Output the [x, y] coordinate of the center of the cell containing the given text.  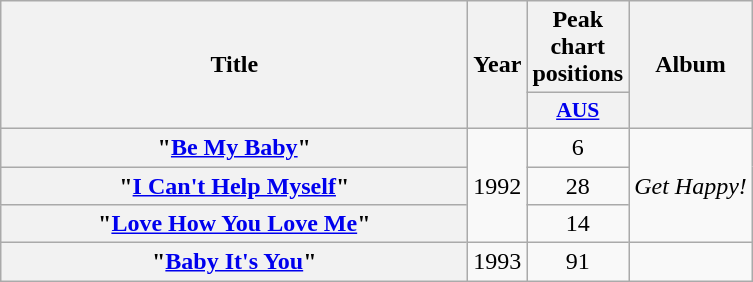
"Baby It's You" [234, 262]
Peak chart positions [578, 47]
"I Can't Help Myself" [234, 185]
1993 [498, 262]
Get Happy! [691, 185]
6 [578, 147]
91 [578, 262]
Year [498, 65]
14 [578, 224]
Album [691, 65]
1992 [498, 185]
"Be My Baby" [234, 147]
28 [578, 185]
"Love How You Love Me" [234, 224]
AUS [578, 111]
Title [234, 65]
